Capture the cell that displays the provided text and extract its (X, Y) central coordinate. 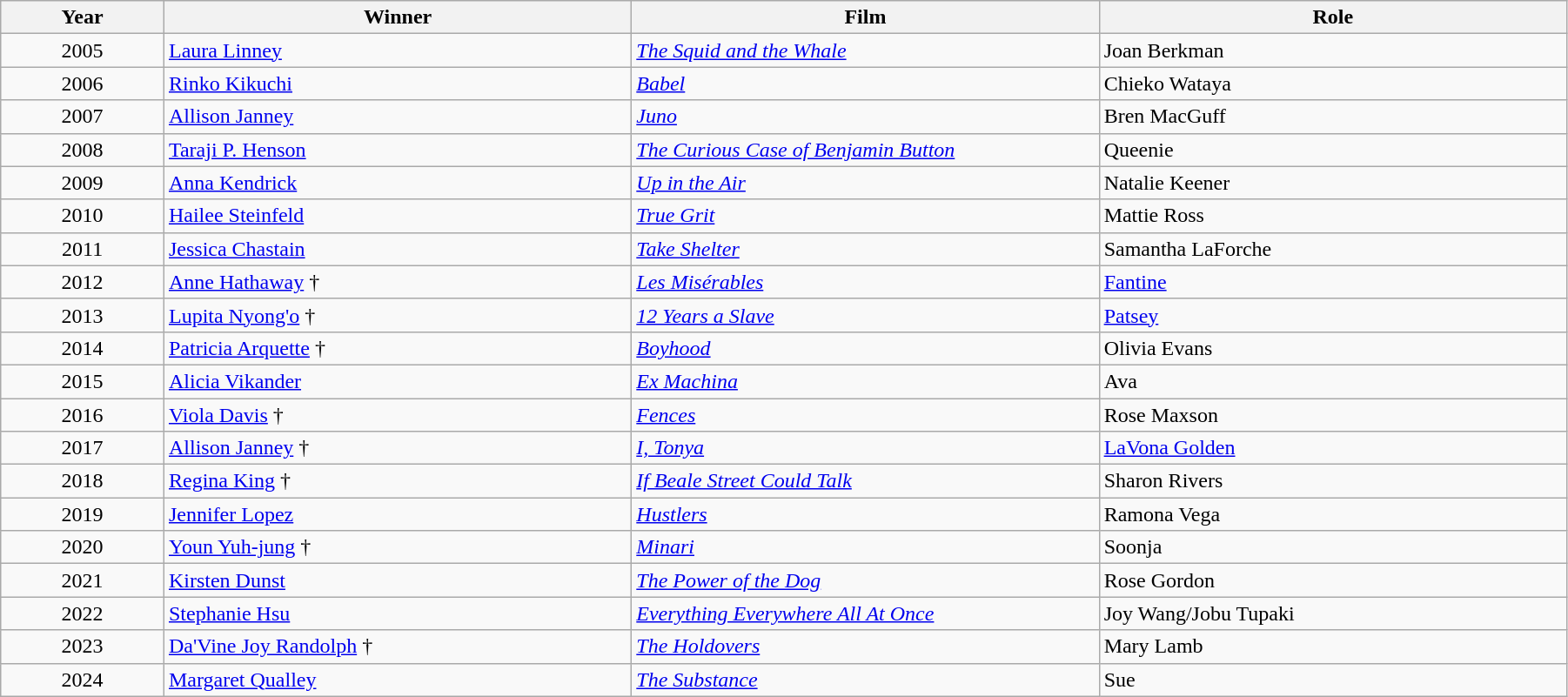
Chieko Wataya (1333, 84)
The Substance (865, 680)
Rose Maxson (1333, 415)
Regina King † (397, 481)
Kirsten Dunst (397, 580)
2012 (83, 282)
Anna Kendrick (397, 183)
Boyhood (865, 348)
Fences (865, 415)
Joan Berkman (1333, 50)
Sue (1333, 680)
Hustlers (865, 514)
Laura Linney (397, 50)
Allison Janney † (397, 448)
2008 (83, 150)
The Power of the Dog (865, 580)
Babel (865, 84)
If Beale Street Could Talk (865, 481)
Queenie (1333, 150)
Year (83, 17)
Lupita Nyong'o † (397, 315)
Les Misérables (865, 282)
2022 (83, 613)
Rose Gordon (1333, 580)
The Squid and the Whale (865, 50)
Youn Yuh-jung † (397, 547)
Soonja (1333, 547)
Patsey (1333, 315)
2023 (83, 647)
2024 (83, 680)
2010 (83, 216)
Everything Everywhere All At Once (865, 613)
The Curious Case of Benjamin Button (865, 150)
Joy Wang/Jobu Tupaki (1333, 613)
Minari (865, 547)
Take Shelter (865, 249)
Sharon Rivers (1333, 481)
Ramona Vega (1333, 514)
2005 (83, 50)
2013 (83, 315)
Fantine (1333, 282)
Stephanie Hsu (397, 613)
Samantha LaForche (1333, 249)
Role (1333, 17)
Film (865, 17)
Hailee Steinfeld (397, 216)
Ex Machina (865, 381)
Natalie Keener (1333, 183)
I, Tonya (865, 448)
Anne Hathaway † (397, 282)
Mattie Ross (1333, 216)
2014 (83, 348)
The Holdovers (865, 647)
2019 (83, 514)
Taraji P. Henson (397, 150)
LaVona Golden (1333, 448)
Allison Janney (397, 117)
Jennifer Lopez (397, 514)
2009 (83, 183)
Rinko Kikuchi (397, 84)
Patricia Arquette † (397, 348)
Winner (397, 17)
True Grit (865, 216)
2016 (83, 415)
Jessica Chastain (397, 249)
Olivia Evans (1333, 348)
Bren MacGuff (1333, 117)
2007 (83, 117)
Alicia Vikander (397, 381)
2017 (83, 448)
2006 (83, 84)
Da'Vine Joy Randolph † (397, 647)
2011 (83, 249)
Viola Davis † (397, 415)
Juno (865, 117)
12 Years a Slave (865, 315)
2015 (83, 381)
Margaret Qualley (397, 680)
Ava (1333, 381)
Up in the Air (865, 183)
2020 (83, 547)
2021 (83, 580)
2018 (83, 481)
Mary Lamb (1333, 647)
